Search for the cell housing the specified text and yield its [X, Y] center coordinate. 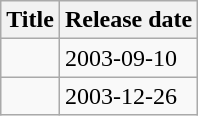
2003-09-10 [128, 58]
Title [30, 20]
Release date [128, 20]
2003-12-26 [128, 96]
